Detect which cell encompasses the target text, then output its [X, Y] center coordinate. 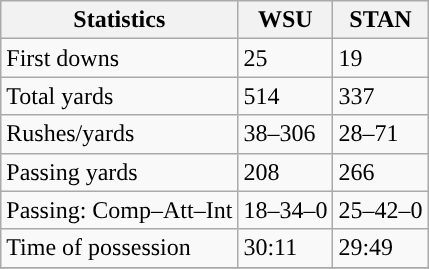
266 [380, 172]
29:49 [380, 248]
208 [286, 172]
38–306 [286, 134]
Rushes/yards [120, 134]
Passing: Comp–Att–Int [120, 210]
25 [286, 58]
25–42–0 [380, 210]
337 [380, 96]
STAN [380, 20]
514 [286, 96]
Passing yards [120, 172]
30:11 [286, 248]
Total yards [120, 96]
19 [380, 58]
Statistics [120, 20]
WSU [286, 20]
First downs [120, 58]
Time of possession [120, 248]
28–71 [380, 134]
18–34–0 [286, 210]
